Provide the (x, y) coordinate of the cell's center where the given text is located.  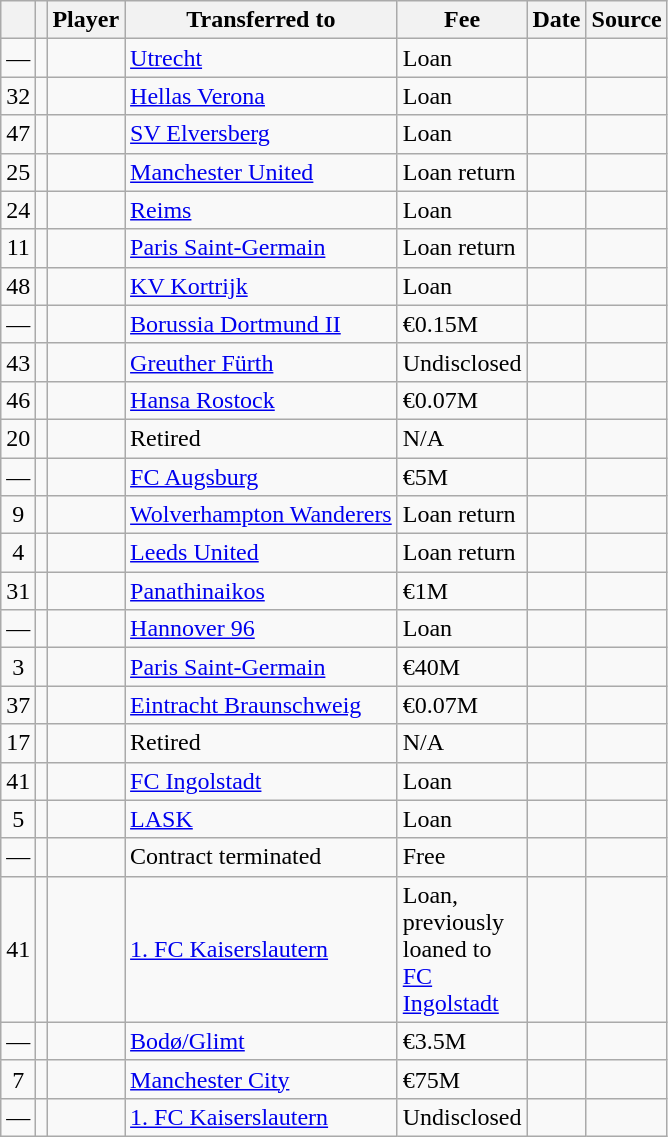
€3.5M (462, 1041)
Player (86, 20)
Hansa Rostock (262, 400)
LASK (262, 819)
€1M (462, 591)
17 (18, 743)
€40M (462, 667)
Panathinaikos (262, 591)
€75M (462, 1079)
Hellas Verona (262, 96)
20 (18, 438)
7 (18, 1079)
24 (18, 210)
Source (626, 20)
€5M (462, 477)
43 (18, 362)
31 (18, 591)
37 (18, 705)
Reims (262, 210)
32 (18, 96)
Fee (462, 20)
SV Elversberg (262, 134)
Eintracht Braunschweig (262, 705)
Free (462, 857)
Borussia Dortmund II (262, 324)
9 (18, 515)
FC Augsburg (262, 477)
Greuther Fürth (262, 362)
Manchester United (262, 172)
3 (18, 667)
Bodø/Glimt (262, 1041)
€0.15M (462, 324)
4 (18, 553)
KV Kortrijk (262, 286)
46 (18, 400)
FC Ingolstadt (262, 781)
Leeds United (262, 553)
Utrecht (262, 58)
11 (18, 248)
Transferred to (262, 20)
25 (18, 172)
Loan, previously loaned to FC Ingolstadt (462, 949)
Contract terminated (262, 857)
Manchester City (262, 1079)
48 (18, 286)
47 (18, 134)
5 (18, 819)
Date (556, 20)
Wolverhampton Wanderers (262, 515)
Hannover 96 (262, 629)
